Scan for the cell matching the given text and deliver its (X, Y) coordinate at center. 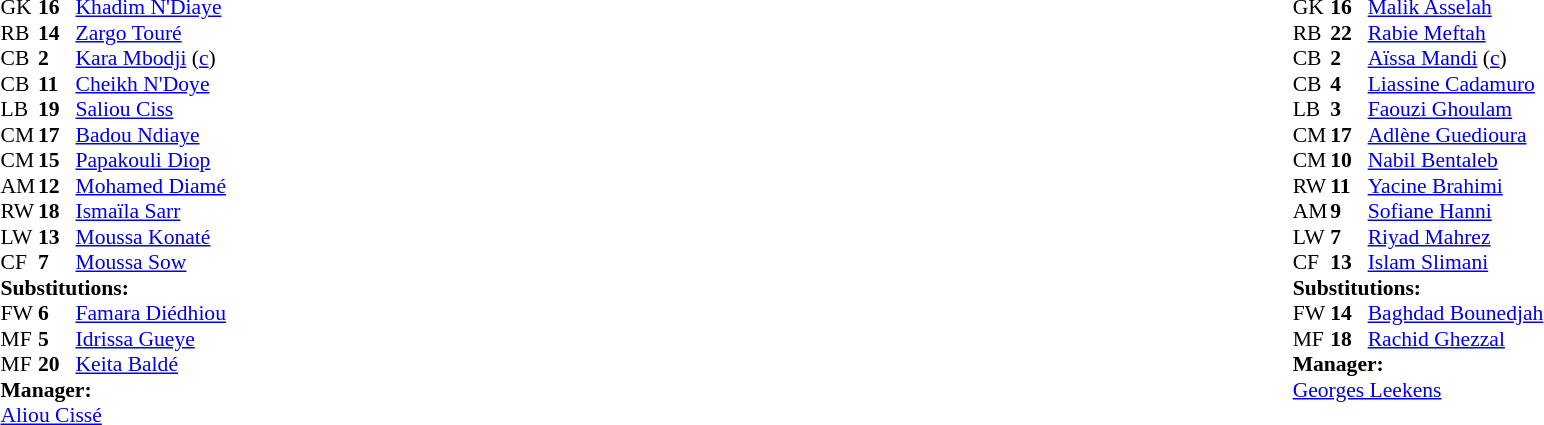
Famara Diédhiou (151, 313)
Ismaïla Sarr (151, 211)
3 (1349, 109)
Yacine Brahimi (1456, 186)
19 (57, 109)
Baghdad Bounedjah (1456, 313)
Sofiane Hanni (1456, 211)
6 (57, 313)
Moussa Sow (151, 263)
Keita Baldé (151, 365)
Zargo Touré (151, 33)
Kara Mbodji (c) (151, 59)
22 (1349, 33)
Rabie Meftah (1456, 33)
Nabil Bentaleb (1456, 161)
4 (1349, 84)
Badou Ndiaye (151, 135)
10 (1349, 161)
Riyad Mahrez (1456, 237)
Liassine Cadamuro (1456, 84)
Faouzi Ghoulam (1456, 109)
Idrissa Gueye (151, 339)
Moussa Konaté (151, 237)
Mohamed Diamé (151, 186)
Adlène Guedioura (1456, 135)
Georges Leekens (1418, 390)
Islam Slimani (1456, 263)
20 (57, 365)
Aïssa Mandi (c) (1456, 59)
Saliou Ciss (151, 109)
Papakouli Diop (151, 161)
Rachid Ghezzal (1456, 339)
Cheikh N'Doye (151, 84)
12 (57, 186)
5 (57, 339)
9 (1349, 211)
15 (57, 161)
